Determine the [X, Y] coordinate at the center of the cell enclosing the given text.  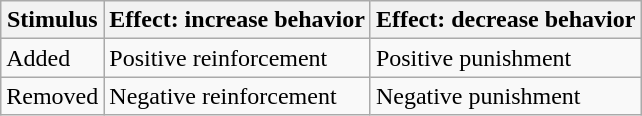
Positive reinforcement [238, 58]
Effect: increase behavior [238, 20]
Negative reinforcement [238, 96]
Effect: decrease behavior [506, 20]
Positive punishment [506, 58]
Removed [52, 96]
Negative punishment [506, 96]
Added [52, 58]
Stimulus [52, 20]
